Provide the (x, y) coordinate of the cell's center where the given text is located.  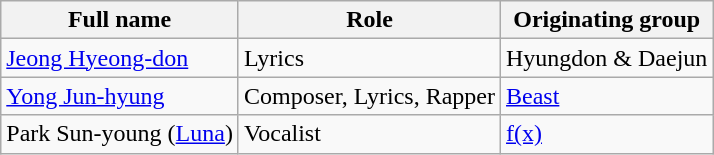
Vocalist (369, 134)
Lyrics (369, 58)
Jeong Hyeong-don (120, 58)
f(x) (607, 134)
Composer, Lyrics, Rapper (369, 96)
Beast (607, 96)
Yong Jun-hyung (120, 96)
Originating group (607, 20)
Full name (120, 20)
Role (369, 20)
Hyungdon & Daejun (607, 58)
Park Sun-young (Luna) (120, 134)
